Return [X, Y] of the center of cell containing provided text 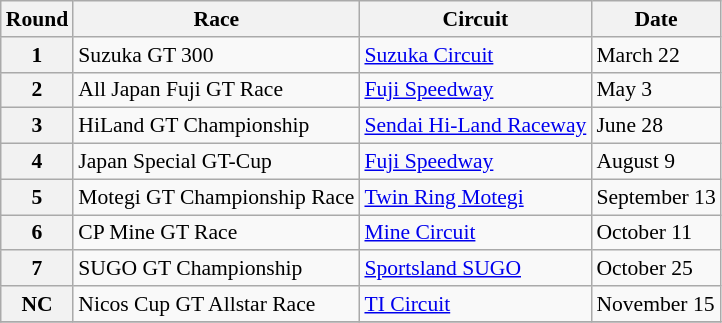
2 [38, 90]
Date [656, 19]
August 9 [656, 162]
Mine Circuit [475, 233]
September 13 [656, 197]
Suzuka Circuit [475, 55]
May 3 [656, 90]
3 [38, 126]
Suzuka GT 300 [216, 55]
October 25 [656, 269]
4 [38, 162]
7 [38, 269]
Motegi GT Championship Race [216, 197]
Sportsland SUGO [475, 269]
All Japan Fuji GT Race [216, 90]
Round [38, 19]
CP Mine GT Race [216, 233]
Twin Ring Motegi [475, 197]
NC [38, 304]
Sendai Hi-Land Raceway [475, 126]
Nicos Cup GT Allstar Race [216, 304]
March 22 [656, 55]
Race [216, 19]
November 15 [656, 304]
5 [38, 197]
Circuit [475, 19]
1 [38, 55]
Japan Special GT-Cup [216, 162]
HiLand GT Championship [216, 126]
June 28 [656, 126]
SUGO GT Championship [216, 269]
October 11 [656, 233]
6 [38, 233]
TI Circuit [475, 304]
